Scan for the cell matching the given text and deliver its [X, Y] coordinate at center. 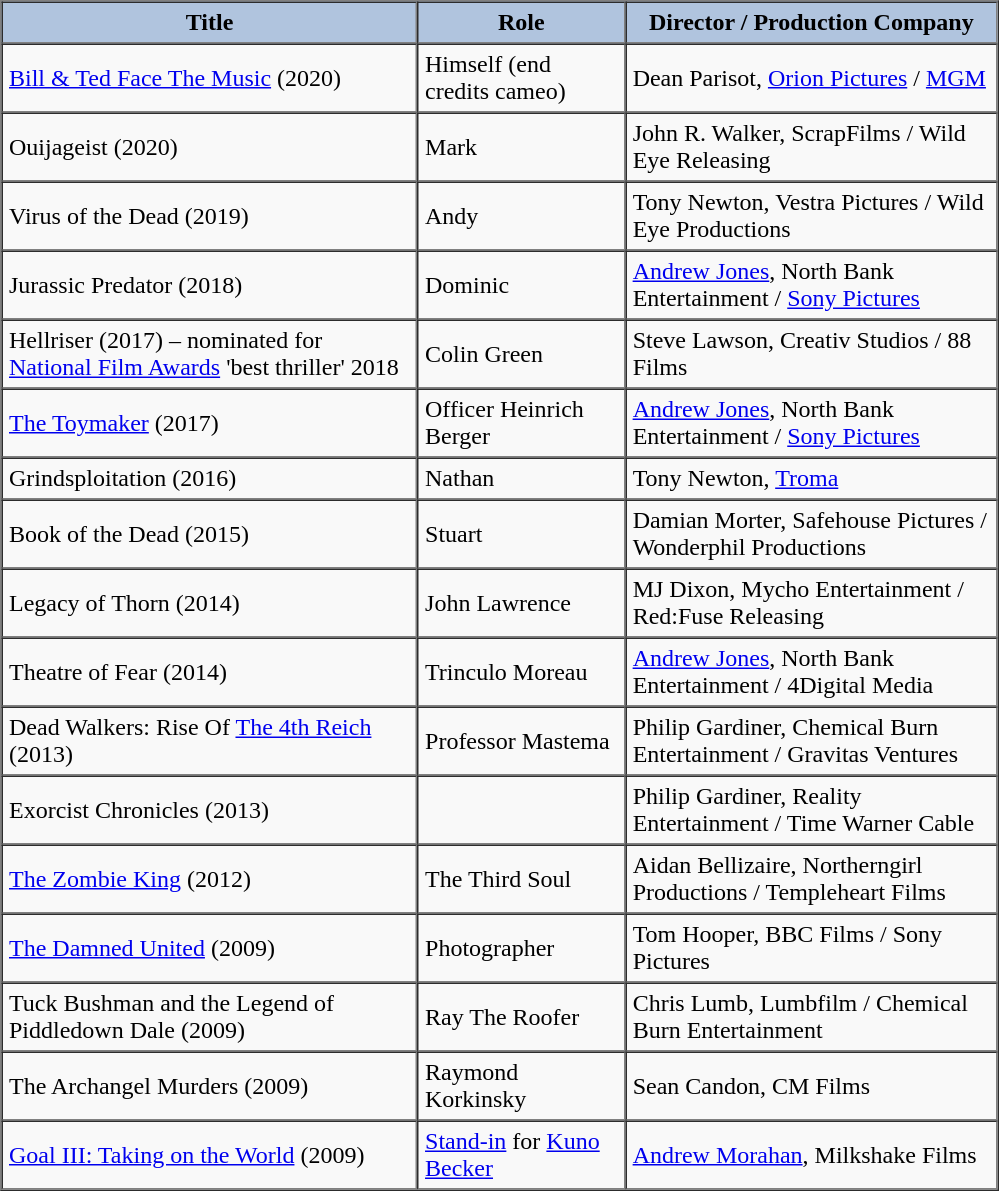
Stand-in for Kuno Becker [522, 1154]
Photographer [522, 948]
Professor Mastema [522, 740]
Ray The Roofer [522, 1016]
Virus of the Dead (2019) [210, 216]
Goal III: Taking on the World (2009) [210, 1154]
Chris Lumb, Lumbfilm / Chemical Burn Entertainment [811, 1016]
John R. Walker, ScrapFilms / Wild Eye Releasing [811, 146]
Dead Walkers: Rise Of The 4th Reich (2013) [210, 740]
John Lawrence [522, 602]
Steve Lawson, Creativ Studios / 88 Films [811, 354]
Tuck Bushman and the Legend of Piddledown Dale (2009) [210, 1016]
Exorcist Chronicles (2013) [210, 810]
Book of the Dead (2015) [210, 534]
Officer Heinrich Berger [522, 422]
Ouijageist (2020) [210, 146]
Tony Newton, Vestra Pictures / Wild Eye Productions [811, 216]
Raymond Korkinsky [522, 1086]
Stuart [522, 534]
Sean Candon, CM Films [811, 1086]
Jurassic Predator (2018) [210, 284]
Philip Gardiner, Chemical Burn Entertainment / Gravitas Ventures [811, 740]
MJ Dixon, Mycho Entertainment / Red:Fuse Releasing [811, 602]
Damian Morter, Safehouse Pictures / Wonderphil Productions [811, 534]
The Third Soul [522, 878]
Trinculo Moreau [522, 672]
Mark [522, 146]
Title [210, 23]
Aidan Bellizaire, Northerngirl Productions / Templeheart Films [811, 878]
Tom Hooper, BBC Films / Sony Pictures [811, 948]
Andrew Morahan, Milkshake Films [811, 1154]
Role [522, 23]
Bill & Ted Face The Music (2020) [210, 78]
The Zombie King (2012) [210, 878]
Dean Parisot, Orion Pictures / MGM [811, 78]
Director / Production Company [811, 23]
The Damned United (2009) [210, 948]
Dominic [522, 284]
Andy [522, 216]
The Toymaker (2017) [210, 422]
Himself (end credits cameo) [522, 78]
Tony Newton, Troma [811, 479]
Legacy of Thorn (2014) [210, 602]
Nathan [522, 479]
Grindsploitation (2016) [210, 479]
Theatre of Fear (2014) [210, 672]
Andrew Jones, North Bank Entertainment / 4Digital Media [811, 672]
Colin Green [522, 354]
Hellriser (2017) – nominated for National Film Awards 'best thriller' 2018 [210, 354]
The Archangel Murders (2009) [210, 1086]
Philip Gardiner, Reality Entertainment / Time Warner Cable [811, 810]
